Output the (X, Y) coordinate of the center of the cell containing the given text.  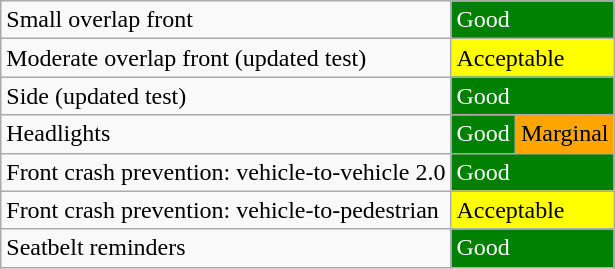
Headlights (226, 134)
Front crash prevention: vehicle-to-pedestrian (226, 210)
Side (updated test) (226, 96)
Moderate overlap front (updated test) (226, 58)
Seatbelt reminders (226, 248)
Marginal (564, 134)
Small overlap front (226, 20)
Front crash prevention: vehicle-to-vehicle 2.0 (226, 172)
